Find where the given text appears and provide that cell's center as (x, y) coordinate. 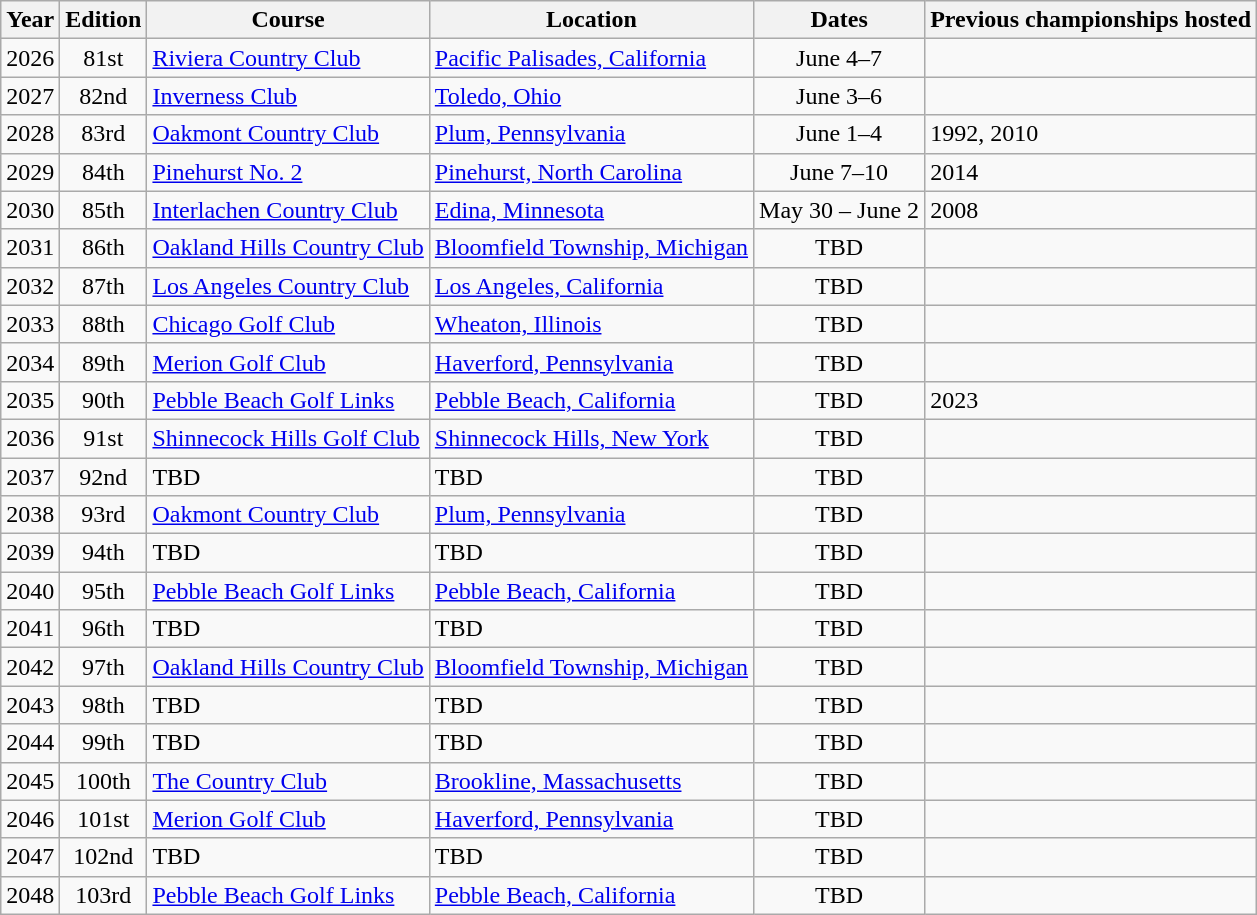
Shinnecock Hills Golf Club (288, 438)
97th (104, 667)
2038 (30, 515)
1992, 2010 (1091, 134)
84th (104, 172)
May 30 – June 2 (840, 210)
2042 (30, 667)
Inverness Club (288, 96)
2043 (30, 705)
June 3–6 (840, 96)
June 1–4 (840, 134)
89th (104, 362)
99th (104, 743)
2039 (30, 553)
90th (104, 400)
2032 (30, 286)
81st (104, 58)
Los Angeles Country Club (288, 286)
2023 (1091, 400)
Location (591, 20)
2044 (30, 743)
88th (104, 324)
2046 (30, 819)
102nd (104, 857)
Edina, Minnesota (591, 210)
100th (104, 781)
101st (104, 819)
Interlachen Country Club (288, 210)
2030 (30, 210)
Dates (840, 20)
Toledo, Ohio (591, 96)
2035 (30, 400)
June 4–7 (840, 58)
103rd (104, 895)
Edition (104, 20)
Pinehurst No. 2 (288, 172)
95th (104, 591)
Course (288, 20)
The Country Club (288, 781)
2026 (30, 58)
98th (104, 705)
92nd (104, 477)
2037 (30, 477)
83rd (104, 134)
Year (30, 20)
2014 (1091, 172)
2036 (30, 438)
2034 (30, 362)
Chicago Golf Club (288, 324)
96th (104, 629)
87th (104, 286)
93rd (104, 515)
2027 (30, 96)
Wheaton, Illinois (591, 324)
2033 (30, 324)
2040 (30, 591)
Pinehurst, North Carolina (591, 172)
2029 (30, 172)
91st (104, 438)
94th (104, 553)
June 7–10 (840, 172)
2045 (30, 781)
2008 (1091, 210)
2028 (30, 134)
Los Angeles, California (591, 286)
85th (104, 210)
86th (104, 248)
Brookline, Massachusetts (591, 781)
2047 (30, 857)
2031 (30, 248)
Previous championships hosted (1091, 20)
Riviera Country Club (288, 58)
Shinnecock Hills, New York (591, 438)
2048 (30, 895)
82nd (104, 96)
Pacific Palisades, California (591, 58)
2041 (30, 629)
